Identify which cell holds the provided text, then report its [X, Y] central coordinate. 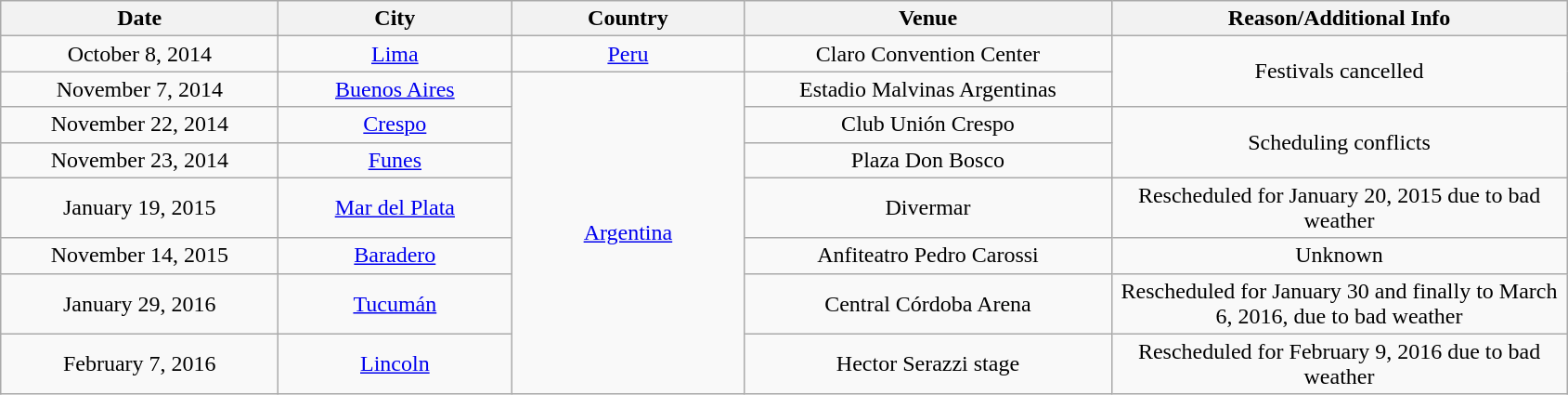
Buenos Aires [395, 89]
Club Unión Crespo [928, 125]
January 19, 2015 [139, 208]
Venue [928, 19]
Rescheduled for January 20, 2015 due to bad weather [1339, 208]
City [395, 19]
January 29, 2016 [139, 303]
November 23, 2014 [139, 160]
Estadio Malvinas Argentinas [928, 89]
Central Córdoba Arena [928, 303]
Country [628, 19]
Baradero [395, 256]
Mar del Plata [395, 208]
October 8, 2014 [139, 54]
November 22, 2014 [139, 125]
Anfiteatro Pedro Carossi [928, 256]
Claro Convention Center [928, 54]
Argentina [628, 232]
Scheduling conflicts [1339, 142]
November 7, 2014 [139, 89]
Unknown [1339, 256]
Crespo [395, 125]
Lima [395, 54]
Tucumán [395, 303]
Peru [628, 54]
November 14, 2015 [139, 256]
Lincoln [395, 364]
Divermar [928, 208]
Funes [395, 160]
Hector Serazzi stage [928, 364]
Reason/Additional Info [1339, 19]
Plaza Don Bosco [928, 160]
Rescheduled for February 9, 2016 due to bad weather [1339, 364]
February 7, 2016 [139, 364]
Date [139, 19]
Rescheduled for January 30 and finally to March 6, 2016, due to bad weather [1339, 303]
Festivals cancelled [1339, 72]
